Identify which cell holds the provided text, then report its (X, Y) central coordinate. 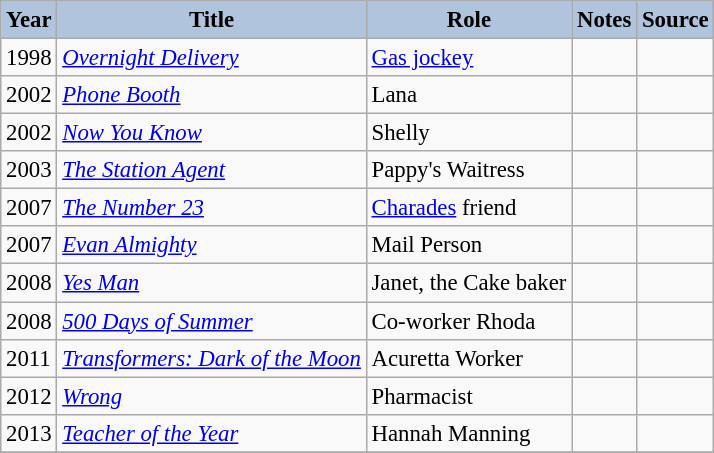
Transformers: Dark of the Moon (212, 358)
Now You Know (212, 133)
Lana (468, 95)
Shelly (468, 133)
Janet, the Cake baker (468, 283)
Wrong (212, 396)
The Station Agent (212, 170)
Charades friend (468, 208)
The Number 23 (212, 208)
2003 (29, 170)
Role (468, 20)
Phone Booth (212, 95)
Title (212, 20)
Mail Person (468, 245)
Pappy's Waitress (468, 170)
Overnight Delivery (212, 58)
Hannah Manning (468, 433)
Source (676, 20)
500 Days of Summer (212, 321)
Year (29, 20)
1998 (29, 58)
Co-worker Rhoda (468, 321)
2012 (29, 396)
Evan Almighty (212, 245)
Pharmacist (468, 396)
Gas jockey (468, 58)
Acuretta Worker (468, 358)
2011 (29, 358)
Yes Man (212, 283)
Notes (604, 20)
2013 (29, 433)
Teacher of the Year (212, 433)
